Determine the (X, Y) coordinate at the center of the cell enclosing the given text.  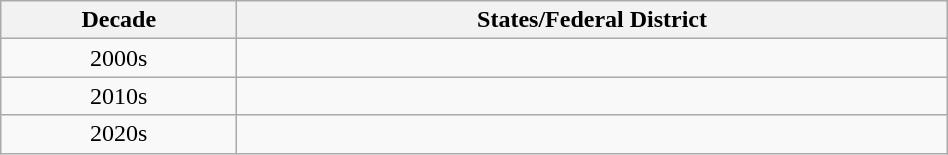
2000s (119, 58)
2020s (119, 134)
2010s (119, 96)
States/Federal District (592, 20)
Decade (119, 20)
